Return the (x, y) coordinate for the center point of the cell that contains the specified text.  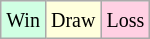
Win (24, 20)
Draw (72, 20)
Loss (126, 20)
